Provide the [X, Y] coordinate of the cell's center where the given text is located.  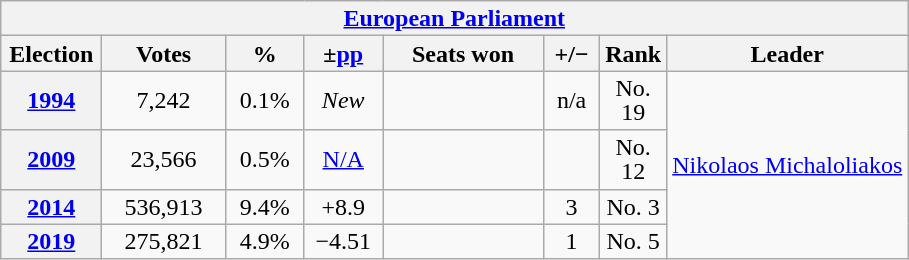
No. 12 [634, 160]
Election [52, 54]
+/− [572, 54]
2019 [52, 242]
N/A [344, 160]
536,913 [164, 206]
7,242 [164, 100]
2009 [52, 160]
1 [572, 242]
% [264, 54]
No. 19 [634, 100]
European Parliament [454, 18]
0.5% [264, 160]
Leader [788, 54]
23,566 [164, 160]
±pp [344, 54]
1994 [52, 100]
+8.9 [344, 206]
Seats won [462, 54]
Nikolaos Michaloliakos [788, 165]
n/a [572, 100]
0.1% [264, 100]
Rank [634, 54]
New [344, 100]
2014 [52, 206]
9.4% [264, 206]
3 [572, 206]
4.9% [264, 242]
No. 3 [634, 206]
Votes [164, 54]
−4.51 [344, 242]
No. 5 [634, 242]
275,821 [164, 242]
